Search for the cell housing the specified text and yield its (x, y) center coordinate. 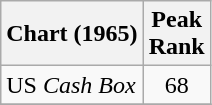
PeakRank (176, 34)
68 (176, 85)
US Cash Box (72, 85)
Chart (1965) (72, 34)
